Locate the cell with the specified text and output its [x, y] center coordinate. 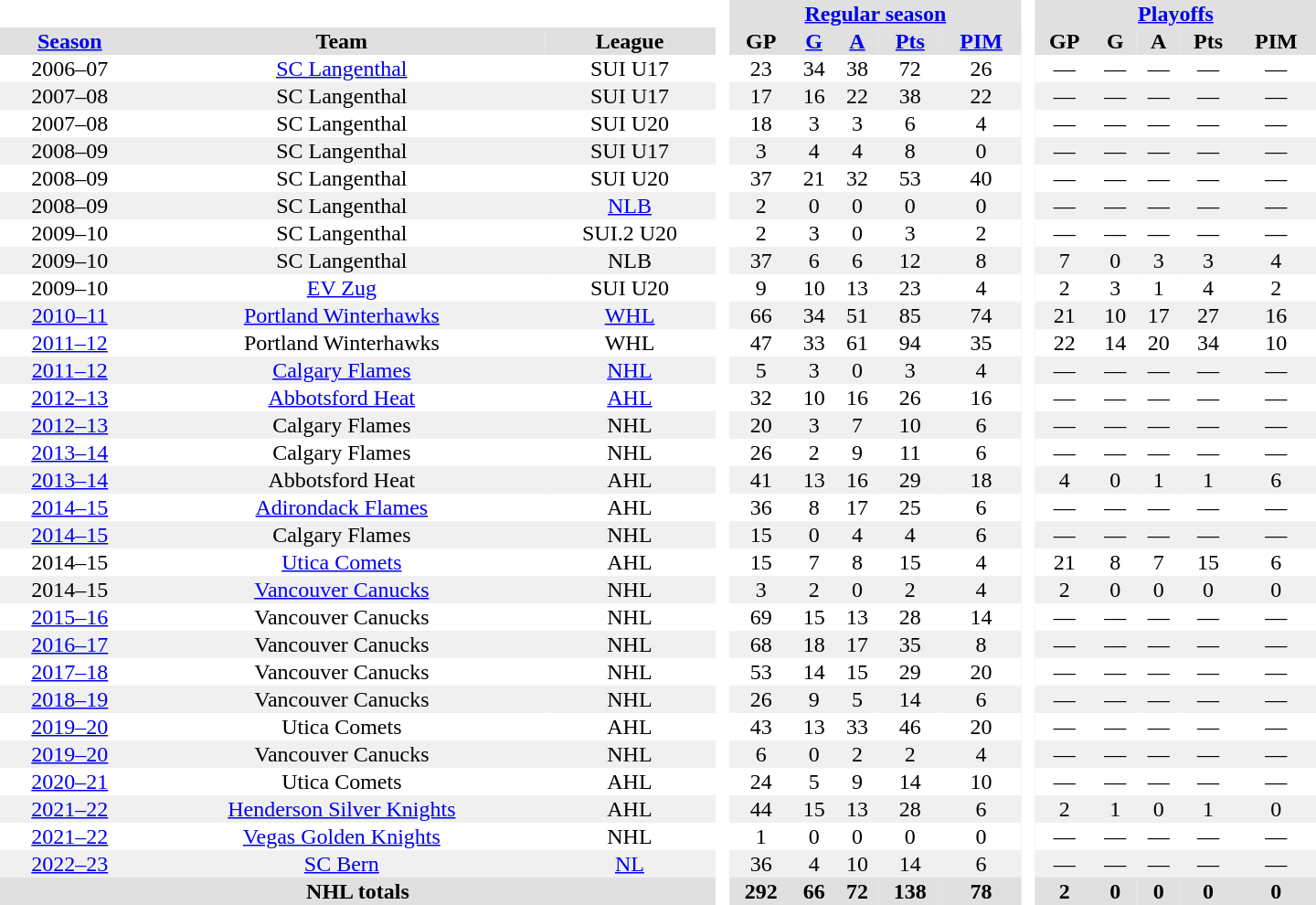
61 [857, 343]
2010–11 [69, 315]
2015–16 [69, 617]
12 [910, 261]
Regular season [876, 14]
EV Zug [342, 288]
11 [910, 452]
2016–17 [69, 644]
NL [630, 864]
Vegas Golden Knights [342, 836]
24 [761, 782]
SC Bern [342, 864]
SUI.2 U20 [630, 233]
NHL totals [358, 891]
51 [857, 315]
85 [910, 315]
2018–19 [69, 699]
94 [910, 343]
Season [69, 41]
68 [761, 644]
Adirondack Flames [342, 507]
25 [910, 507]
74 [982, 315]
27 [1208, 315]
78 [982, 891]
46 [910, 727]
2020–21 [69, 782]
43 [761, 727]
41 [761, 480]
138 [910, 891]
69 [761, 617]
2017–18 [69, 672]
44 [761, 809]
League [630, 41]
2006–07 [69, 69]
292 [761, 891]
Playoffs [1175, 14]
Henderson Silver Knights [342, 809]
47 [761, 343]
2022–23 [69, 864]
Team [342, 41]
40 [982, 178]
